Determine the [X, Y] coordinate at the center of the cell enclosing the given text.  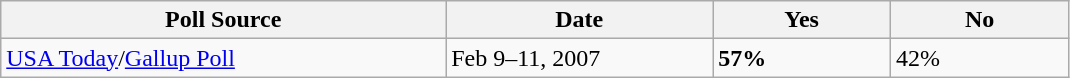
42% [980, 58]
No [980, 20]
Poll Source [224, 20]
57% [802, 58]
Date [580, 20]
USA Today/Gallup Poll [224, 58]
Feb 9–11, 2007 [580, 58]
Yes [802, 20]
